For the text-containing cell, return its midpoint in [X, Y] coordinate format. 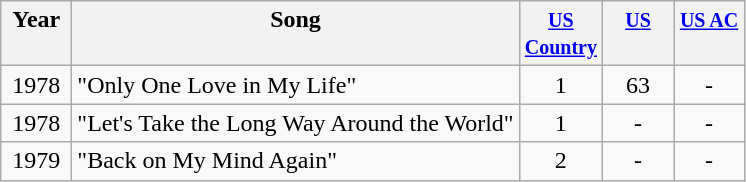
2 [560, 161]
63 [638, 85]
US [638, 34]
Song [296, 34]
"Back on My Mind Again" [296, 161]
US AC [710, 34]
"Let's Take the Long Way Around the World" [296, 123]
Year [36, 34]
1979 [36, 161]
US Country [560, 34]
"Only One Love in My Life" [296, 85]
